Return the (x, y) coordinate for the center point of the cell that contains the specified text.  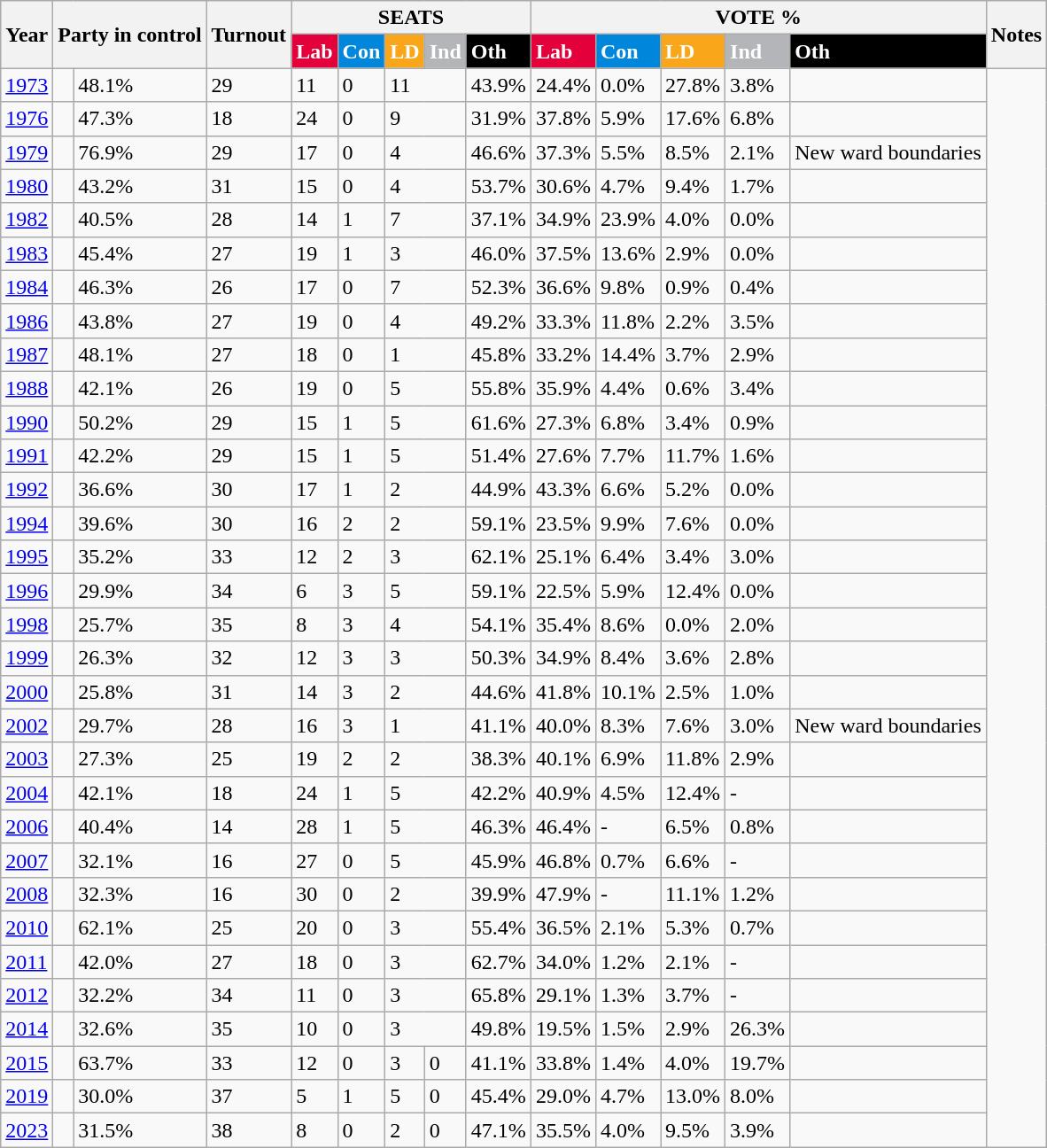
8.4% (627, 658)
27.8% (693, 85)
2019 (27, 1097)
VOTE % (758, 18)
51.4% (498, 456)
43.2% (140, 186)
55.8% (498, 388)
1973 (27, 85)
43.3% (563, 490)
2000 (27, 692)
27.6% (563, 456)
29.7% (140, 725)
9 (426, 119)
2004 (27, 793)
3.8% (758, 85)
13.6% (627, 253)
8.0% (758, 1097)
2023 (27, 1130)
22.5% (563, 591)
2012 (27, 996)
25.7% (140, 624)
29.1% (563, 996)
1990 (27, 423)
1983 (27, 253)
32.2% (140, 996)
1982 (27, 220)
19.7% (758, 1063)
49.2% (498, 321)
13.0% (693, 1097)
43.9% (498, 85)
33.2% (563, 354)
32.6% (140, 1029)
38.3% (498, 759)
1.0% (758, 692)
9.9% (627, 524)
4.5% (627, 793)
5.3% (693, 927)
25.8% (140, 692)
46.4% (563, 826)
40.1% (563, 759)
31.9% (498, 119)
23.9% (627, 220)
1987 (27, 354)
40.9% (563, 793)
1986 (27, 321)
25.1% (563, 557)
1991 (27, 456)
40.5% (140, 220)
33.8% (563, 1063)
2.0% (758, 624)
35.5% (563, 1130)
SEATS (411, 18)
23.5% (563, 524)
39.6% (140, 524)
Turnout (249, 35)
50.3% (498, 658)
10.1% (627, 692)
52.3% (498, 287)
30.0% (140, 1097)
2007 (27, 860)
29.0% (563, 1097)
35.9% (563, 388)
2.5% (693, 692)
1996 (27, 591)
37.1% (498, 220)
6.9% (627, 759)
33.3% (563, 321)
37.8% (563, 119)
37.3% (563, 152)
6.5% (693, 826)
2008 (27, 894)
35.2% (140, 557)
3.5% (758, 321)
38 (249, 1130)
50.2% (140, 423)
32.1% (140, 860)
1999 (27, 658)
9.8% (627, 287)
1995 (27, 557)
53.7% (498, 186)
30.6% (563, 186)
11.7% (693, 456)
61.6% (498, 423)
0.8% (758, 826)
17.6% (693, 119)
1976 (27, 119)
41.8% (563, 692)
8.6% (627, 624)
29.9% (140, 591)
3.9% (758, 1130)
35.4% (563, 624)
2015 (27, 1063)
43.8% (140, 321)
1998 (27, 624)
5.2% (693, 490)
1.4% (627, 1063)
10 (314, 1029)
45.8% (498, 354)
2011 (27, 961)
1.7% (758, 186)
45.9% (498, 860)
47.1% (498, 1130)
Year (27, 35)
76.9% (140, 152)
46.8% (563, 860)
24.4% (563, 85)
37 (249, 1097)
9.5% (693, 1130)
2003 (27, 759)
1988 (27, 388)
4.4% (627, 388)
1994 (27, 524)
62.7% (498, 961)
9.4% (693, 186)
Notes (1016, 35)
1.3% (627, 996)
32.3% (140, 894)
55.4% (498, 927)
8.3% (627, 725)
44.6% (498, 692)
7.7% (627, 456)
46.0% (498, 253)
1992 (27, 490)
6 (314, 591)
1.6% (758, 456)
47.9% (563, 894)
46.6% (498, 152)
1.5% (627, 1029)
1979 (27, 152)
42.0% (140, 961)
2.2% (693, 321)
Party in control (129, 35)
11.1% (693, 894)
40.0% (563, 725)
37.5% (563, 253)
32 (249, 658)
20 (314, 927)
0.4% (758, 287)
2006 (27, 826)
2014 (27, 1029)
2010 (27, 927)
2.8% (758, 658)
47.3% (140, 119)
8.5% (693, 152)
19.5% (563, 1029)
14.4% (627, 354)
39.9% (498, 894)
1984 (27, 287)
44.9% (498, 490)
63.7% (140, 1063)
54.1% (498, 624)
2002 (27, 725)
5.5% (627, 152)
1980 (27, 186)
49.8% (498, 1029)
31.5% (140, 1130)
36.5% (563, 927)
40.4% (140, 826)
6.4% (627, 557)
3.6% (693, 658)
0.6% (693, 388)
34.0% (563, 961)
65.8% (498, 996)
